Extract the [X, Y] coordinate from the center of the cell holding the provided text.  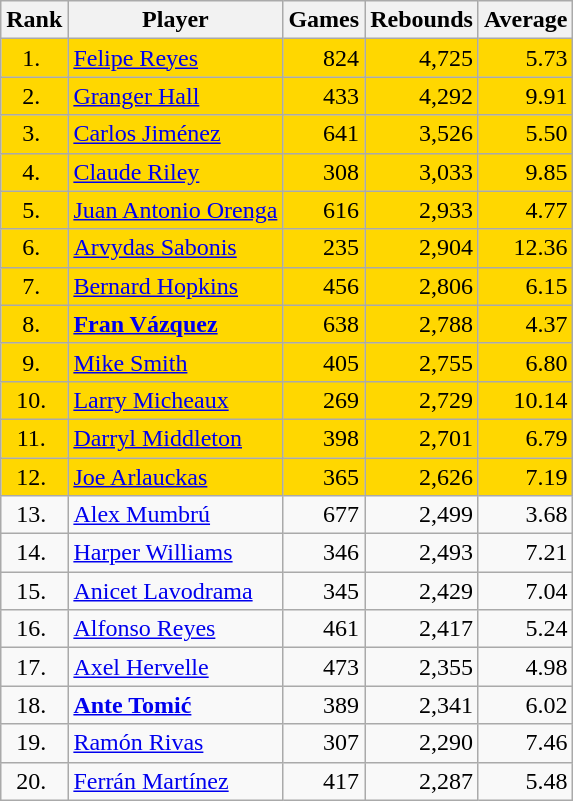
14. [34, 553]
Larry Micheaux [176, 400]
235 [324, 248]
12.36 [526, 248]
Felipe Reyes [176, 58]
2,287 [422, 781]
3. [34, 134]
2,417 [422, 629]
307 [324, 743]
Mike Smith [176, 362]
365 [324, 477]
Granger Hall [176, 96]
2,429 [422, 591]
9. [34, 362]
12. [34, 477]
Average [526, 20]
Ferrán Martínez [176, 781]
7.21 [526, 553]
2,341 [422, 705]
7.19 [526, 477]
2,806 [422, 286]
Bernard Hopkins [176, 286]
405 [324, 362]
638 [324, 324]
Anicet Lavodrama [176, 591]
Claude Riley [176, 172]
4.98 [526, 667]
10.14 [526, 400]
15. [34, 591]
13. [34, 515]
2. [34, 96]
5.50 [526, 134]
616 [324, 210]
641 [324, 134]
417 [324, 781]
433 [324, 96]
473 [324, 667]
5.24 [526, 629]
6.80 [526, 362]
6. [34, 248]
4,292 [422, 96]
2,290 [422, 743]
2,729 [422, 400]
2,499 [422, 515]
Joe Arlauckas [176, 477]
5.73 [526, 58]
4. [34, 172]
Rebounds [422, 20]
Fran Vázquez [176, 324]
9.91 [526, 96]
Ramón Rivas [176, 743]
4.77 [526, 210]
2,355 [422, 667]
17. [34, 667]
389 [324, 705]
Player [176, 20]
6.02 [526, 705]
398 [324, 438]
6.79 [526, 438]
677 [324, 515]
18. [34, 705]
Alfonso Reyes [176, 629]
6.15 [526, 286]
3.68 [526, 515]
5. [34, 210]
2,493 [422, 553]
Darryl Middleton [176, 438]
269 [324, 400]
Carlos Jiménez [176, 134]
2,904 [422, 248]
20. [34, 781]
2,933 [422, 210]
Rank [34, 20]
7.04 [526, 591]
9.85 [526, 172]
Arvydas Sabonis [176, 248]
456 [324, 286]
824 [324, 58]
8. [34, 324]
308 [324, 172]
7.46 [526, 743]
1. [34, 58]
19. [34, 743]
Axel Hervelle [176, 667]
4.37 [526, 324]
345 [324, 591]
Ante Tomić [176, 705]
2,701 [422, 438]
4,725 [422, 58]
10. [34, 400]
11. [34, 438]
3,033 [422, 172]
7. [34, 286]
Juan Antonio Orenga [176, 210]
Harper Williams [176, 553]
461 [324, 629]
2,755 [422, 362]
346 [324, 553]
3,526 [422, 134]
2,788 [422, 324]
Alex Mumbrú [176, 515]
2,626 [422, 477]
5.48 [526, 781]
16. [34, 629]
Games [324, 20]
